Scan for the cell matching the given text and deliver its (X, Y) coordinate at center. 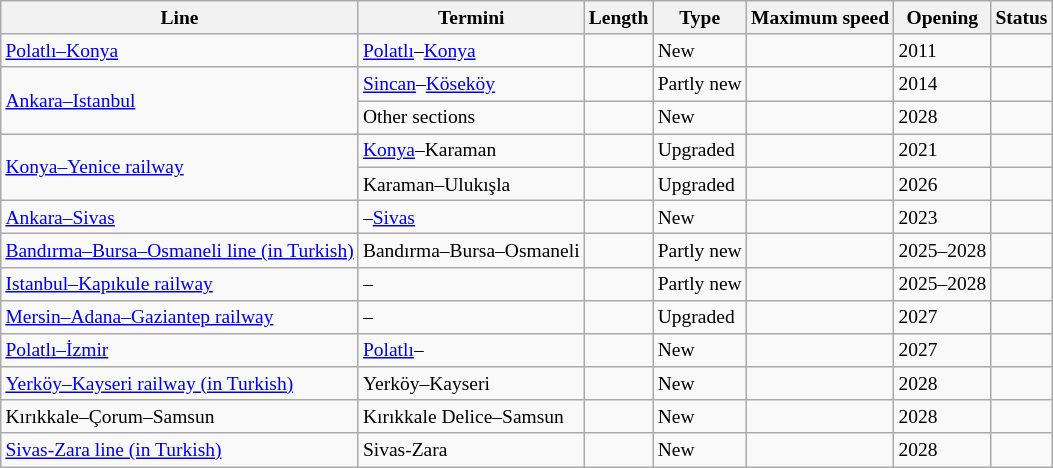
–Sivas (471, 216)
Bandırma–Bursa–Osmaneli line (in Turkish) (180, 250)
2023 (942, 216)
Mersin–Adana–Gaziantep railway (180, 316)
Sivas-Zara line (in Turkish) (180, 450)
Type (700, 18)
Status (1022, 18)
Karaman–Ulukışla (471, 184)
Ankara–Istanbul (180, 100)
2021 (942, 150)
Opening (942, 18)
Maximum speed (820, 18)
Sivas-Zara (471, 450)
Ankara–Sivas (180, 216)
Bandırma–Bursa–Osmaneli (471, 250)
Sincan–Köseköy (471, 84)
Istanbul–Kapıkule railway (180, 284)
Yerköy–Kayseri railway (in Turkish) (180, 384)
Termini (471, 18)
Line (180, 18)
2014 (942, 84)
Polatlı– (471, 350)
Kırıkkale Delice–Samsun (471, 416)
Konya–Karaman (471, 150)
Length (618, 18)
Kırıkkale–Çorum–Samsun (180, 416)
Other sections (471, 118)
2026 (942, 184)
Konya–Yenice railway (180, 168)
Yerköy–Kayseri (471, 384)
Polatlı–İzmir (180, 350)
2011 (942, 50)
